For the text-containing cell, return its midpoint in (x, y) coordinate format. 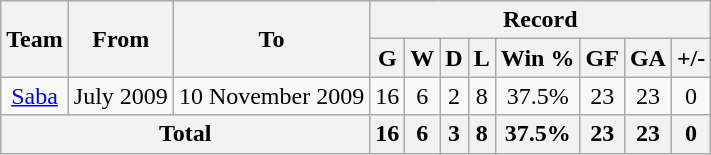
From (120, 39)
G (388, 58)
Win % (538, 58)
W (422, 58)
GF (602, 58)
Saba (35, 96)
Team (35, 39)
GA (648, 58)
L (482, 58)
To (271, 39)
Record (540, 20)
July 2009 (120, 96)
3 (454, 134)
Total (186, 134)
10 November 2009 (271, 96)
D (454, 58)
2 (454, 96)
+/- (690, 58)
